Capture the cell that displays the provided text and extract its (X, Y) central coordinate. 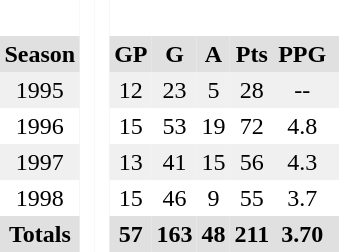
1998 (40, 198)
12 (131, 90)
3.70 (302, 234)
46 (174, 198)
13 (131, 162)
163 (174, 234)
Season (40, 54)
4.8 (302, 126)
55 (252, 198)
48 (214, 234)
23 (174, 90)
211 (252, 234)
19 (214, 126)
Pts (252, 54)
GP (131, 54)
G (174, 54)
5 (214, 90)
3.7 (302, 198)
9 (214, 198)
1995 (40, 90)
4.3 (302, 162)
A (214, 54)
28 (252, 90)
1996 (40, 126)
41 (174, 162)
PPG (302, 54)
57 (131, 234)
-- (302, 90)
Totals (40, 234)
1997 (40, 162)
72 (252, 126)
56 (252, 162)
53 (174, 126)
